Pinpoint the cell where the given text exists, returning its (x, y) midpoint coordinate. 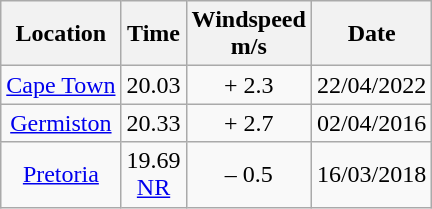
20.33 (154, 123)
Pretoria (61, 174)
Germiston (61, 123)
Date (371, 34)
22/04/2022 (371, 85)
20.03 (154, 85)
– 0.5 (248, 174)
Location (61, 34)
Windspeedm/s (248, 34)
Cape Town (61, 85)
02/04/2016 (371, 123)
16/03/2018 (371, 174)
Time (154, 34)
+ 2.7 (248, 123)
+ 2.3 (248, 85)
19.69NR (154, 174)
